Determine the (X, Y) coordinate at the center of the cell enclosing the given text.  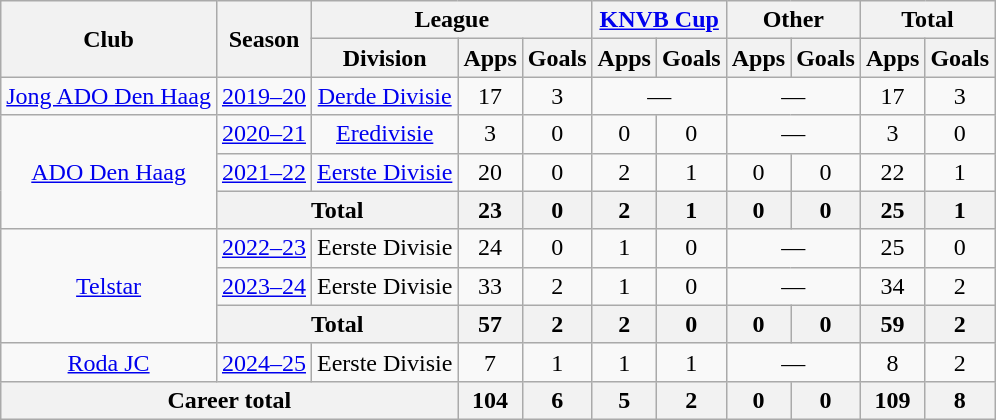
109 (892, 400)
57 (490, 324)
Season (264, 39)
6 (557, 400)
2024–25 (264, 362)
League (452, 20)
Jong ADO Den Haag (109, 96)
ADO Den Haag (109, 172)
34 (892, 286)
2020–21 (264, 134)
Derde Divisie (385, 96)
Eredivisie (385, 134)
23 (490, 210)
2021–22 (264, 172)
Other (793, 20)
7 (490, 362)
33 (490, 286)
2022–23 (264, 248)
5 (624, 400)
Division (385, 58)
Career total (230, 400)
Telstar (109, 286)
22 (892, 172)
104 (490, 400)
Roda JC (109, 362)
59 (892, 324)
KNVB Cup (659, 20)
24 (490, 248)
2023–24 (264, 286)
Club (109, 39)
20 (490, 172)
2019–20 (264, 96)
